Return the [X, Y] coordinate for the center point of the cell that contains the specified text.  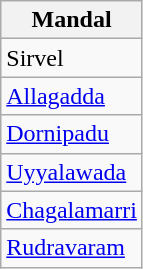
Sirvel [72, 58]
Chagalamarri [72, 210]
Uyyalawada [72, 172]
Dornipadu [72, 134]
Allagadda [72, 96]
Mandal [72, 20]
Rudravaram [72, 248]
